Determine the (X, Y) coordinate at the center of the cell enclosing the given text.  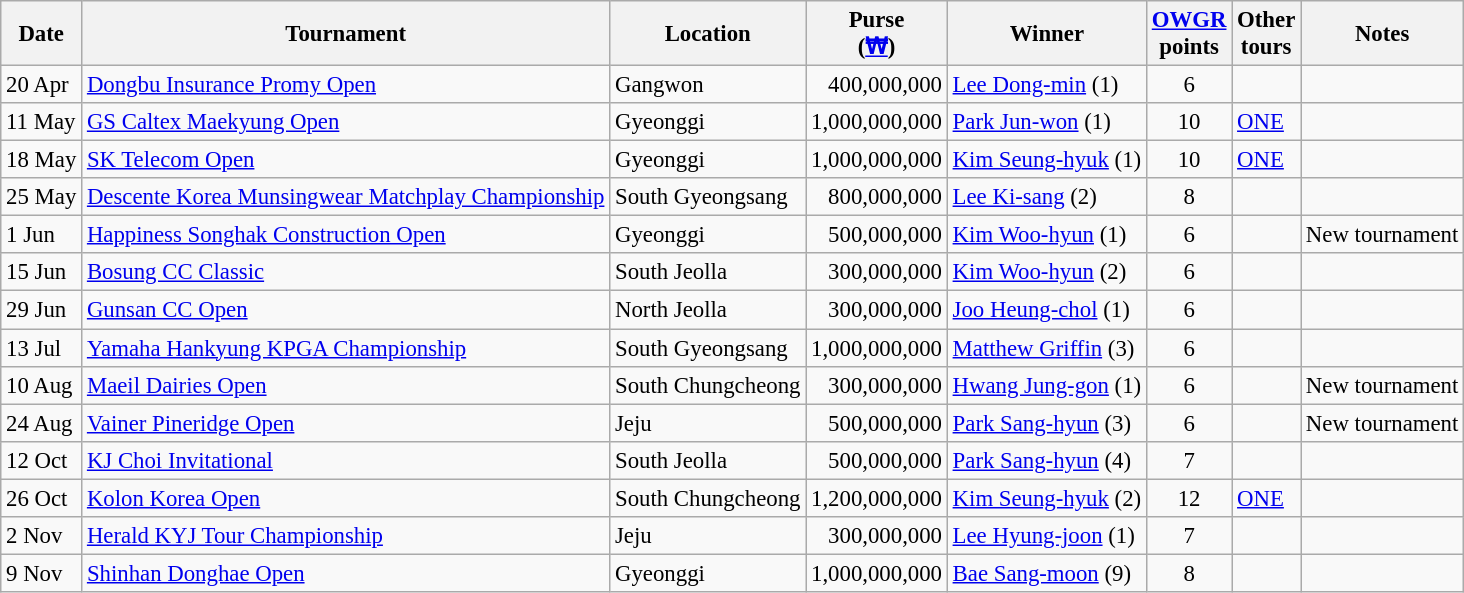
Kim Woo-hyun (2) (1046, 273)
Location (708, 34)
North Jeolla (708, 310)
20 Apr (42, 85)
400,000,000 (877, 85)
Winner (1046, 34)
2 Nov (42, 536)
Lee Ki-sang (2) (1046, 197)
Park Sang-hyun (4) (1046, 460)
SK Telecom Open (346, 160)
Park Jun-won (1) (1046, 122)
1 Jun (42, 235)
11 May (42, 122)
Shinhan Donghae Open (346, 573)
OWGRpoints (1188, 34)
Tournament (346, 34)
9 Nov (42, 573)
GS Caltex Maekyung Open (346, 122)
Matthew Griffin (3) (1046, 348)
Descente Korea Munsingwear Matchplay Championship (346, 197)
Herald KYJ Tour Championship (346, 536)
KJ Choi Invitational (346, 460)
29 Jun (42, 310)
18 May (42, 160)
Happiness Songhak Construction Open (346, 235)
12 Oct (42, 460)
Date (42, 34)
1,200,000,000 (877, 498)
Othertours (1266, 34)
Gangwon (708, 85)
15 Jun (42, 273)
Maeil Dairies Open (346, 385)
Vainer Pineridge Open (346, 423)
Kim Seung-hyuk (2) (1046, 498)
Lee Hyung-joon (1) (1046, 536)
26 Oct (42, 498)
Kim Seung-hyuk (1) (1046, 160)
800,000,000 (877, 197)
25 May (42, 197)
12 (1188, 498)
Lee Dong-min (1) (1046, 85)
Kim Woo-hyun (1) (1046, 235)
24 Aug (42, 423)
Notes (1382, 34)
13 Jul (42, 348)
Bae Sang-moon (9) (1046, 573)
Hwang Jung-gon (1) (1046, 385)
Yamaha Hankyung KPGA Championship (346, 348)
Bosung CC Classic (346, 273)
Dongbu Insurance Promy Open (346, 85)
10 Aug (42, 385)
Purse(₩) (877, 34)
Park Sang-hyun (3) (1046, 423)
Kolon Korea Open (346, 498)
Joo Heung-chol (1) (1046, 310)
Gunsan CC Open (346, 310)
